Return the [X, Y] coordinate for the center point of the cell that contains the specified text.  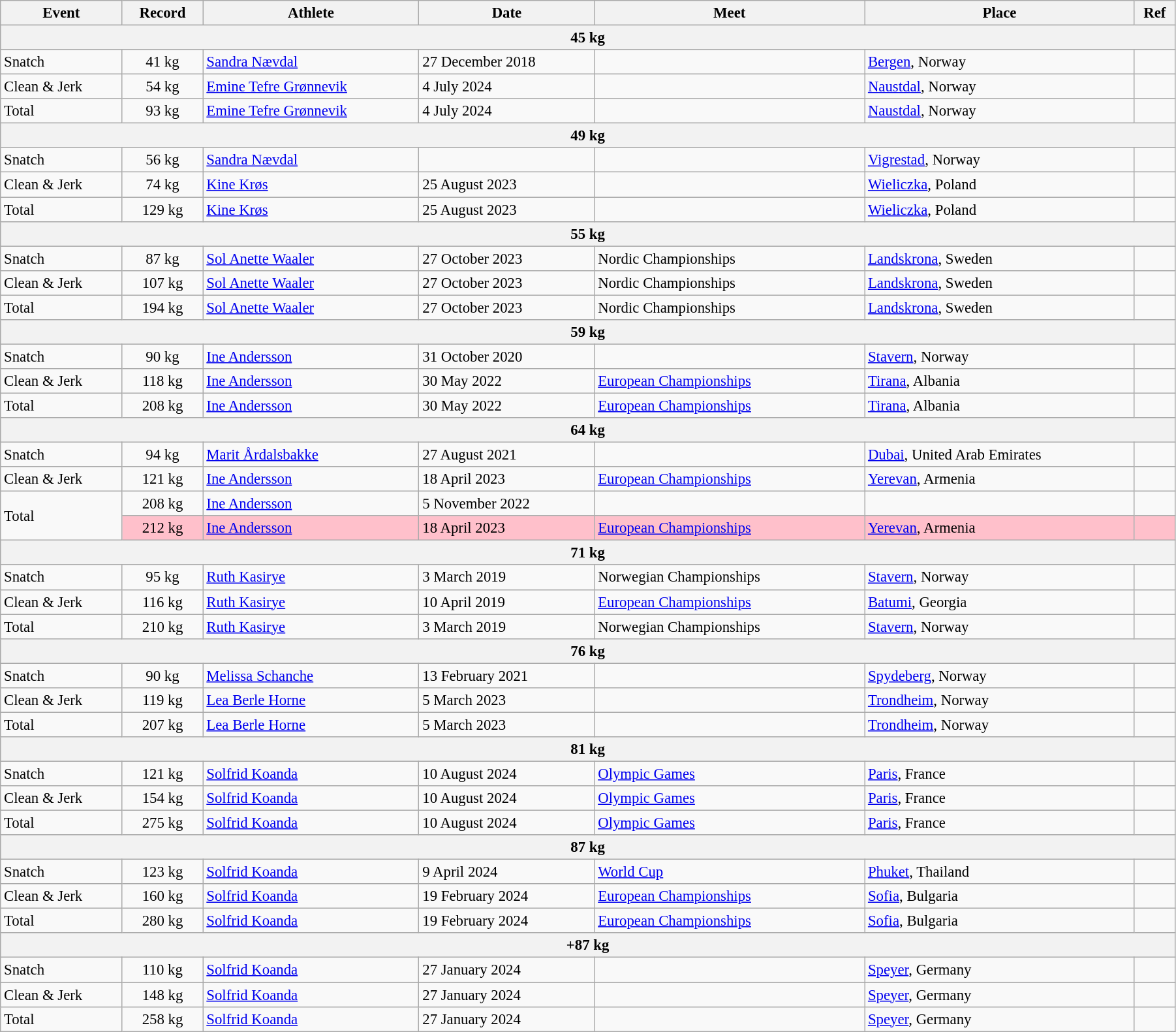
Dubai, United Arab Emirates [1000, 455]
27 August 2021 [506, 455]
49 kg [588, 136]
154 kg [162, 798]
280 kg [162, 921]
64 kg [588, 430]
5 November 2022 [506, 504]
275 kg [162, 823]
Marit Årdalsbakke [311, 455]
81 kg [588, 749]
212 kg [162, 528]
27 December 2018 [506, 62]
93 kg [162, 111]
Place [1000, 13]
Athlete [311, 13]
119 kg [162, 700]
Phuket, Thailand [1000, 872]
31 October 2020 [506, 356]
95 kg [162, 578]
45 kg [588, 38]
Melissa Schanche [311, 676]
Ref [1154, 13]
258 kg [162, 1019]
Bergen, Norway [1000, 62]
Batumi, Georgia [1000, 602]
55 kg [588, 234]
74 kg [162, 185]
71 kg [588, 553]
107 kg [162, 283]
13 February 2021 [506, 676]
210 kg [162, 627]
56 kg [162, 160]
123 kg [162, 872]
148 kg [162, 995]
160 kg [162, 896]
110 kg [162, 970]
Event [61, 13]
207 kg [162, 725]
41 kg [162, 62]
118 kg [162, 381]
World Cup [730, 872]
10 April 2019 [506, 602]
94 kg [162, 455]
Meet [730, 13]
59 kg [588, 332]
54 kg [162, 87]
129 kg [162, 210]
Spydeberg, Norway [1000, 676]
116 kg [162, 602]
Date [506, 13]
9 April 2024 [506, 872]
194 kg [162, 307]
Record [162, 13]
Vigrestad, Norway [1000, 160]
76 kg [588, 651]
+87 kg [588, 946]
